For the text-containing cell, return its midpoint in (x, y) coordinate format. 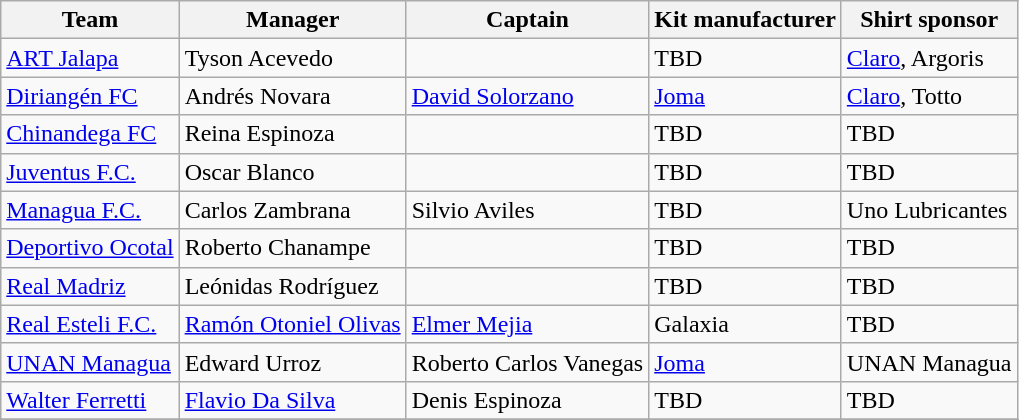
Galaxia (746, 324)
Oscar Blanco (292, 172)
Ramón Otoniel Olivas (292, 324)
Captain (528, 20)
Real Esteli F.C. (90, 324)
David Solorzano (528, 96)
Juventus F.C. (90, 172)
Chinandega FC (90, 134)
Managua F.C. (90, 210)
Real Madriz (90, 286)
ART Jalapa (90, 58)
Andrés Novara (292, 96)
Diriangén FC (90, 96)
Manager (292, 20)
Elmer Mejia (528, 324)
Uno Lubricantes (929, 210)
Team (90, 20)
Shirt sponsor (929, 20)
Claro, Totto (929, 96)
Claro, Argoris (929, 58)
Leónidas Rodríguez (292, 286)
Kit manufacturer (746, 20)
Walter Ferretti (90, 400)
Edward Urroz (292, 362)
Denis Espinoza (528, 400)
Roberto Chanampe (292, 248)
Tyson Acevedo (292, 58)
Roberto Carlos Vanegas (528, 362)
Deportivo Ocotal (90, 248)
Carlos Zambrana (292, 210)
Flavio Da Silva (292, 400)
Reina Espinoza (292, 134)
Silvio Aviles (528, 210)
